Provide the (x, y) coordinate of the cell's center where the given text is located.  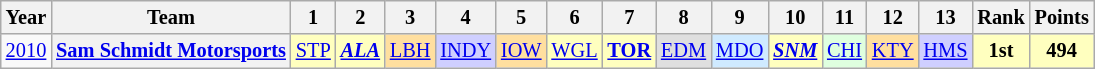
10 (795, 17)
IOW (521, 51)
HMS (945, 51)
2010 (26, 51)
INDY (466, 51)
13 (945, 17)
2 (360, 17)
TOR (630, 51)
Points (1062, 17)
KTY (893, 51)
MDO (740, 51)
12 (893, 17)
11 (844, 17)
WGL (574, 51)
CHI (844, 51)
8 (684, 17)
ALA (360, 51)
1st (1000, 51)
EDM (684, 51)
Rank (1000, 17)
6 (574, 17)
3 (410, 17)
SNM (795, 51)
4 (466, 17)
LBH (410, 51)
Year (26, 17)
7 (630, 17)
Sam Schmidt Motorsports (171, 51)
STP (314, 51)
5 (521, 17)
1 (314, 17)
9 (740, 17)
494 (1062, 51)
Team (171, 17)
